Identify which cell holds the provided text, then report its (X, Y) central coordinate. 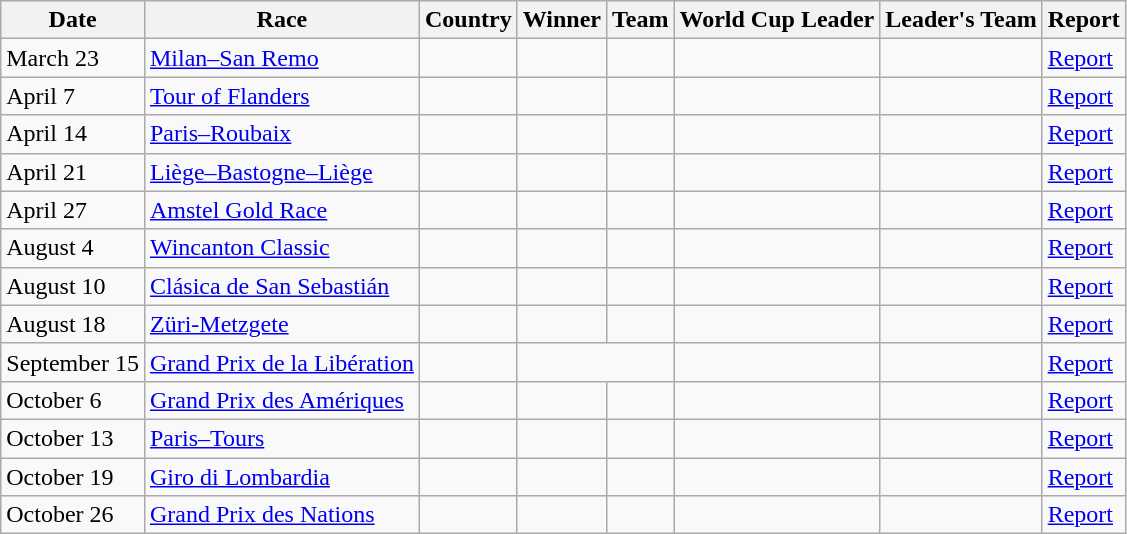
October 26 (73, 515)
Paris–Tours (282, 438)
Giro di Lombardia (282, 477)
Grand Prix des Amériques (282, 400)
Race (282, 20)
Wincanton Classic (282, 248)
Grand Prix des Nations (282, 515)
Clásica de San Sebastián (282, 286)
Milan–San Remo (282, 58)
Tour of Flanders (282, 96)
August 10 (73, 286)
Team (640, 20)
October 6 (73, 400)
Liège–Bastogne–Liège (282, 172)
October 19 (73, 477)
March 23 (73, 58)
April 21 (73, 172)
Leader's Team (961, 20)
August 18 (73, 324)
Date (73, 20)
Winner (562, 20)
Züri-Metzgete (282, 324)
Grand Prix de la Libération (282, 362)
Paris–Roubaix (282, 134)
September 15 (73, 362)
World Cup Leader (777, 20)
Country (468, 20)
April 7 (73, 96)
April 14 (73, 134)
October 13 (73, 438)
April 27 (73, 210)
Amstel Gold Race (282, 210)
August 4 (73, 248)
